For the text-containing cell, return its midpoint in (X, Y) coordinate format. 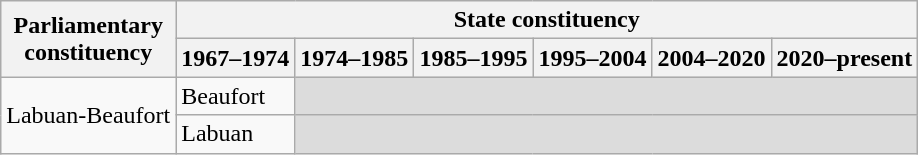
1985–1995 (474, 58)
2020–present (844, 58)
Beaufort (236, 96)
1995–2004 (592, 58)
2004–2020 (712, 58)
1967–1974 (236, 58)
Labuan (236, 134)
State constituency (547, 20)
Parliamentaryconstituency (88, 39)
1974–1985 (354, 58)
Labuan-Beaufort (88, 115)
